Locate the cell with the specified text and output its (X, Y) center coordinate. 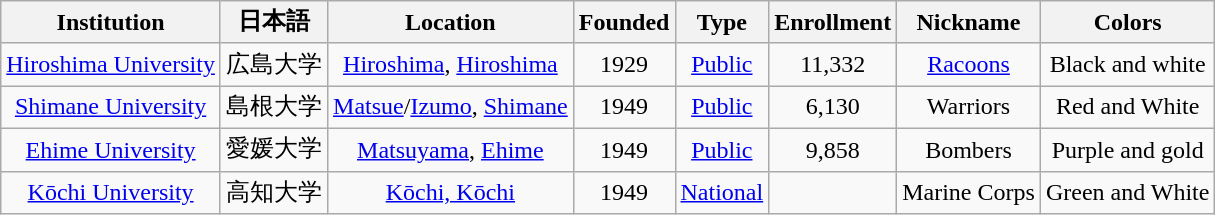
Hiroshima, Hiroshima (451, 64)
11,332 (833, 64)
Kōchi, Kōchi (451, 192)
広島大学 (274, 64)
1929 (624, 64)
Black and white (1128, 64)
Green and White (1128, 192)
Type (722, 22)
日本語 (274, 22)
Warriors (969, 108)
Colors (1128, 22)
Marine Corps (969, 192)
Enrollment (833, 22)
愛媛大学 (274, 150)
Location (451, 22)
Founded (624, 22)
National (722, 192)
Nickname (969, 22)
Institution (111, 22)
Shimane University (111, 108)
Ehime University (111, 150)
Hiroshima University (111, 64)
6,130 (833, 108)
高知大学 (274, 192)
Racoons (969, 64)
Kōchi University (111, 192)
Red and White (1128, 108)
Matsue/Izumo, Shimane (451, 108)
島根大学 (274, 108)
Matsuyama, Ehime (451, 150)
Bombers (969, 150)
Purple and gold (1128, 150)
9,858 (833, 150)
